Find where the given text appears and provide that cell's center as (x, y) coordinate. 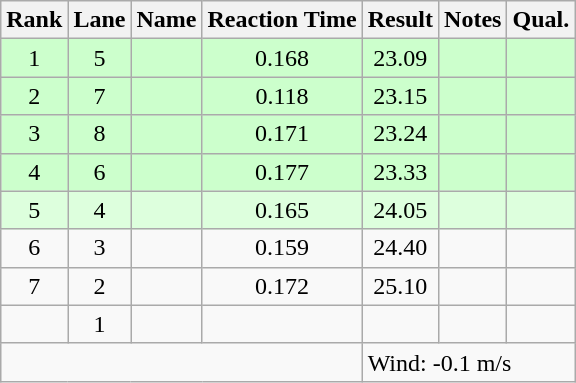
Qual. (541, 20)
0.177 (282, 172)
0.118 (282, 96)
23.15 (400, 96)
24.05 (400, 210)
Name (166, 20)
0.165 (282, 210)
0.172 (282, 286)
Lane (100, 20)
8 (100, 134)
Reaction Time (282, 20)
24.40 (400, 248)
Notes (473, 20)
23.24 (400, 134)
0.168 (282, 58)
25.10 (400, 286)
0.159 (282, 248)
23.33 (400, 172)
0.171 (282, 134)
Result (400, 20)
23.09 (400, 58)
Wind: -0.1 m/s (468, 362)
Rank (34, 20)
